Pinpoint the cell where the given text exists, returning its (X, Y) midpoint coordinate. 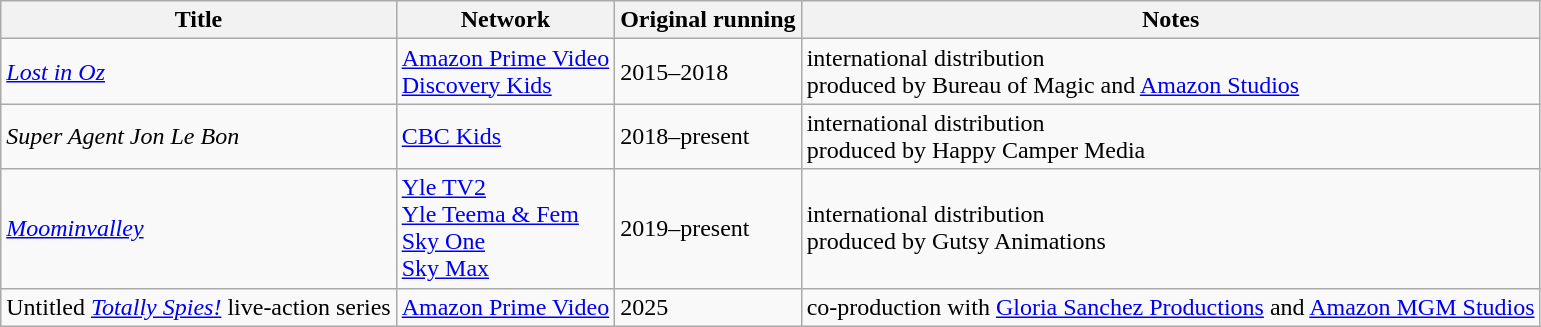
2018–present (708, 136)
Amazon Prime VideoDiscovery Kids (505, 72)
international distributionproduced by Bureau of Magic and Amazon Studios (1170, 72)
Moominvalley (198, 228)
2015–2018 (708, 72)
Amazon Prime Video (505, 307)
Original running (708, 20)
Lost in Oz (198, 72)
Yle TV2Yle Teema & FemSky OneSky Max (505, 228)
2019–present (708, 228)
co-production with Gloria Sanchez Productions and Amazon MGM Studios (1170, 307)
Title (198, 20)
Untitled Totally Spies! live-action series (198, 307)
international distributionproduced by Gutsy Animations (1170, 228)
Notes (1170, 20)
international distributionproduced by Happy Camper Media (1170, 136)
Super Agent Jon Le Bon (198, 136)
CBC Kids (505, 136)
Network (505, 20)
2025 (708, 307)
